Identify which cell holds the provided text, then report its [x, y] central coordinate. 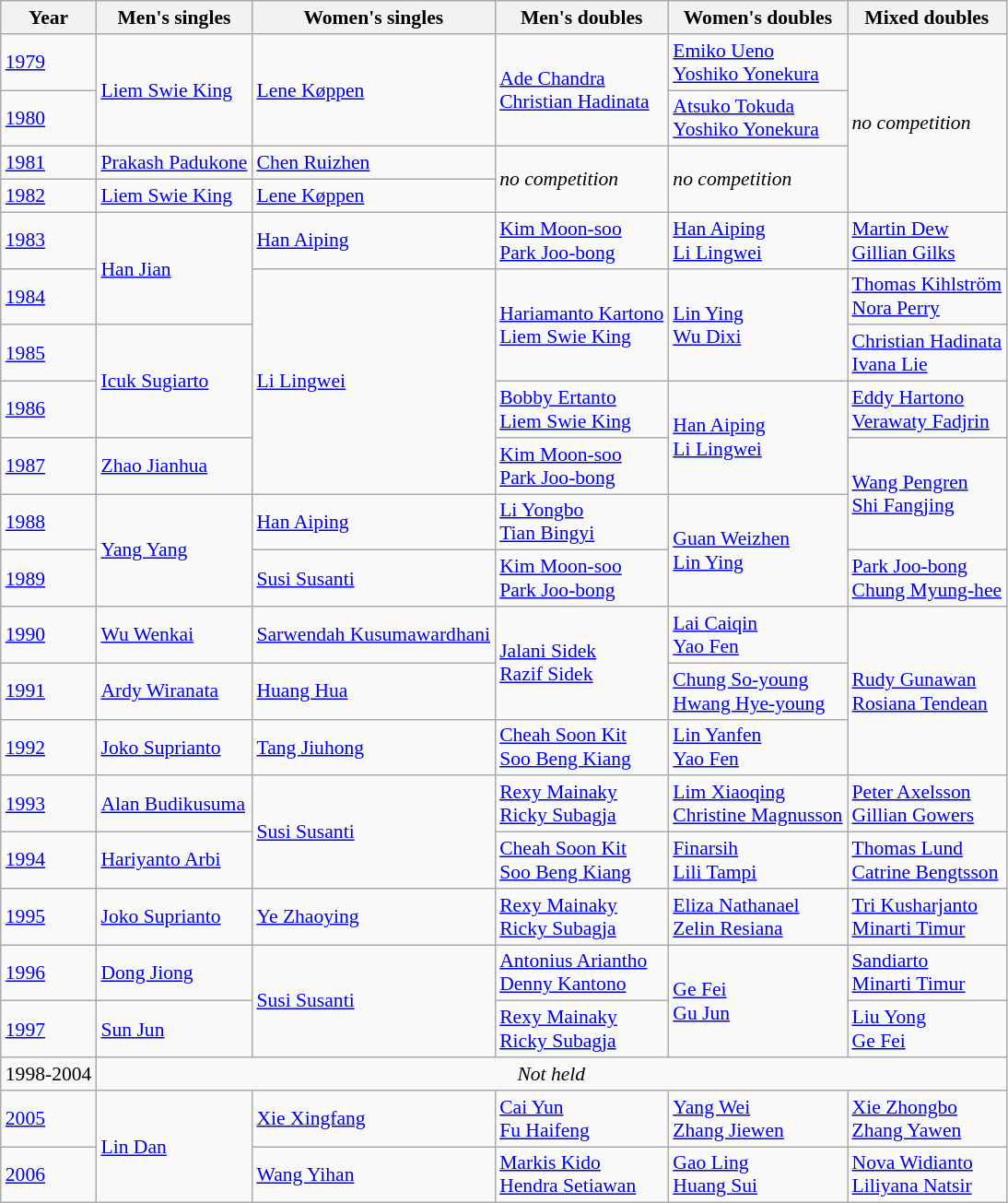
Li Yongbo Tian Bingyi [581, 522]
Alan Budikusuma [173, 804]
1998-2004 [49, 1074]
Atsuko Tokuda Yoshiko Yonekura [757, 118]
Ye Zhaoying [373, 916]
Lin Dan [173, 1147]
Li Lingwei [373, 381]
1994 [49, 861]
Wu Wenkai [173, 634]
Rudy Gunawan Rosiana Tendean [927, 691]
Han Jian [173, 268]
Zhao Jianhua [173, 466]
Women's singles [373, 18]
Ge Fei Gu Jun [757, 1001]
Wang Pengren Shi Fangjing [927, 494]
Park Joo-bong Chung Myung-hee [927, 579]
Lin Yanfen Yao Fen [757, 747]
Guan Weizhen Lin Ying [757, 550]
Lai Caiqin Yao Fen [757, 634]
Eddy Hartono Verawaty Fadjrin [927, 409]
Chen Ruizhen [373, 163]
1982 [49, 196]
Tri Kusharjanto Minarti Timur [927, 916]
2006 [49, 1174]
1993 [49, 804]
Finarsih Lili Tampi [757, 861]
Ade Chandra Christian Hadinata [581, 90]
Yang Wei Zhang Jiewen [757, 1119]
1983 [49, 240]
Ardy Wiranata [173, 691]
Tang Jiuhong [373, 747]
Jalani Sidek Razif Sidek [581, 663]
1984 [49, 297]
Sun Jun [173, 1029]
Women's doubles [757, 18]
Dong Jiong [173, 973]
Wang Yihan [373, 1174]
Eliza Nathanael Zelin Resiana [757, 916]
1991 [49, 691]
1996 [49, 973]
Lin Ying Wu Dixi [757, 324]
1989 [49, 579]
Gao Ling Huang Sui [757, 1174]
Liu Yong Ge Fei [927, 1029]
Year [49, 18]
Markis Kido Hendra Setiawan [581, 1174]
1979 [49, 63]
Nova Widianto Liliyana Natsir [927, 1174]
1990 [49, 634]
Not held [551, 1074]
1986 [49, 409]
1980 [49, 118]
1981 [49, 163]
Sandiarto Minarti Timur [927, 973]
Peter Axelsson Gillian Gowers [927, 804]
Martin Dew Gillian Gilks [927, 240]
1985 [49, 354]
1997 [49, 1029]
Hariamanto Kartono Liem Swie King [581, 324]
Bobby Ertanto Liem Swie King [581, 409]
Huang Hua [373, 691]
Chung So-young Hwang Hye-young [757, 691]
Christian Hadinata Ivana Lie [927, 354]
1995 [49, 916]
Xie Xingfang [373, 1119]
Thomas Kihlström Nora Perry [927, 297]
Xie Zhongbo Zhang Yawen [927, 1119]
1987 [49, 466]
Men's doubles [581, 18]
Prakash Padukone [173, 163]
1992 [49, 747]
Thomas Lund Catrine Bengtsson [927, 861]
Men's singles [173, 18]
Hariyanto Arbi [173, 861]
Icuk Sugiarto [173, 382]
Yang Yang [173, 550]
Emiko Ueno Yoshiko Yonekura [757, 63]
Lim Xiaoqing Christine Magnusson [757, 804]
Sarwendah Kusumawardhani [373, 634]
Mixed doubles [927, 18]
Antonius Ariantho Denny Kantono [581, 973]
Cai Yun Fu Haifeng [581, 1119]
1988 [49, 522]
2005 [49, 1119]
